Determine the (X, Y) coordinate at the center of the cell enclosing the given text.  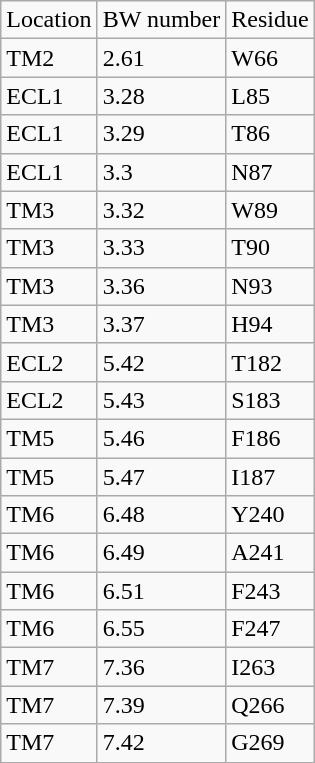
6.48 (162, 515)
N87 (270, 172)
F186 (270, 438)
7.36 (162, 667)
Residue (270, 20)
I187 (270, 477)
W66 (270, 58)
I263 (270, 667)
3.28 (162, 96)
Location (49, 20)
Y240 (270, 515)
3.32 (162, 210)
7.42 (162, 743)
Q266 (270, 705)
L85 (270, 96)
6.51 (162, 591)
T90 (270, 248)
W89 (270, 210)
T86 (270, 134)
H94 (270, 324)
BW number (162, 20)
3.3 (162, 172)
F247 (270, 629)
5.43 (162, 400)
F243 (270, 591)
3.37 (162, 324)
TM2 (49, 58)
6.49 (162, 553)
5.42 (162, 362)
6.55 (162, 629)
5.46 (162, 438)
5.47 (162, 477)
T182 (270, 362)
N93 (270, 286)
A241 (270, 553)
7.39 (162, 705)
S183 (270, 400)
3.33 (162, 248)
2.61 (162, 58)
G269 (270, 743)
3.29 (162, 134)
3.36 (162, 286)
